Provide the [X, Y] coordinate of the cell's center where the given text is located.  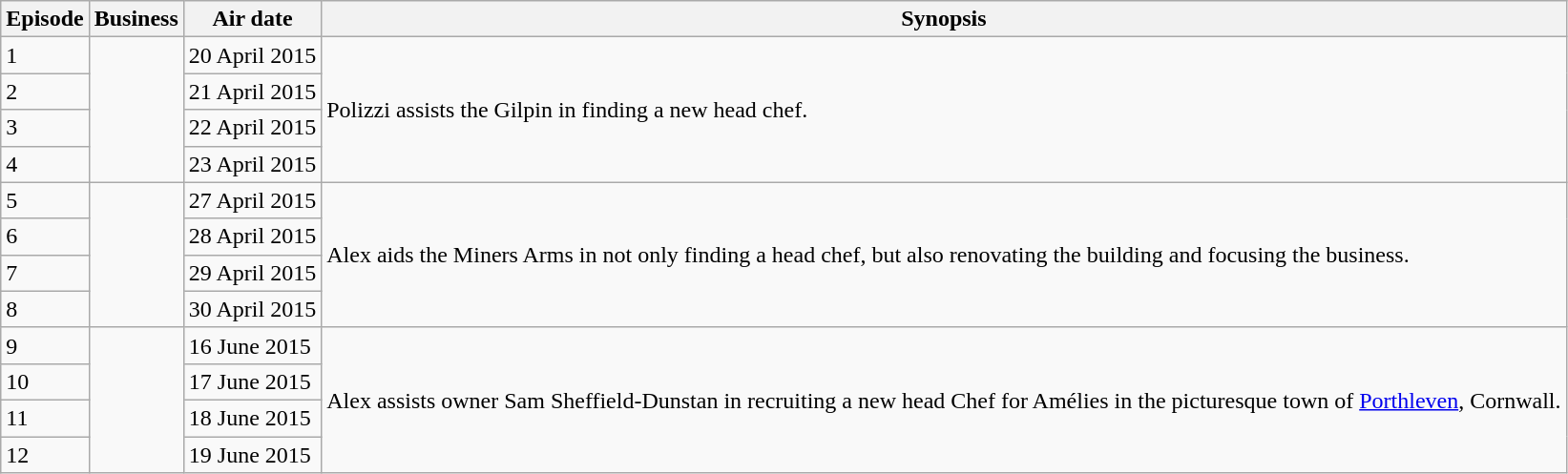
12 [45, 455]
Polizzi assists the Gilpin in finding a new head chef. [944, 110]
8 [45, 309]
29 April 2015 [252, 273]
16 June 2015 [252, 345]
30 April 2015 [252, 309]
22 April 2015 [252, 128]
1 [45, 55]
4 [45, 164]
Episode [45, 19]
19 June 2015 [252, 455]
27 April 2015 [252, 200]
6 [45, 237]
Alex assists owner Sam Sheffield-Dunstan in recruiting a new head Chef for Amélies in the picturesque town of Porthleven, Cornwall. [944, 400]
28 April 2015 [252, 237]
2 [45, 92]
18 June 2015 [252, 418]
11 [45, 418]
23 April 2015 [252, 164]
3 [45, 128]
Synopsis [944, 19]
20 April 2015 [252, 55]
9 [45, 345]
5 [45, 200]
Business [136, 19]
Air date [252, 19]
17 June 2015 [252, 381]
21 April 2015 [252, 92]
7 [45, 273]
10 [45, 381]
Alex aids the Miners Arms in not only finding a head chef, but also renovating the building and focusing the business. [944, 255]
